Determine the (x, y) coordinate at the center of the cell enclosing the given text.  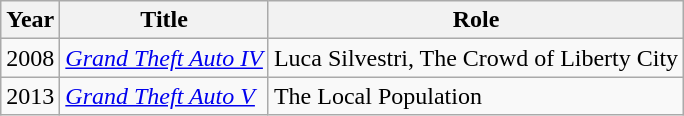
Luca Silvestri, The Crowd of Liberty City (476, 58)
Grand Theft Auto V (164, 96)
The Local Population (476, 96)
Grand Theft Auto IV (164, 58)
Role (476, 20)
2008 (30, 58)
Title (164, 20)
2013 (30, 96)
Year (30, 20)
